Provide the (x, y) coordinate of the cell's center where the given text is located.  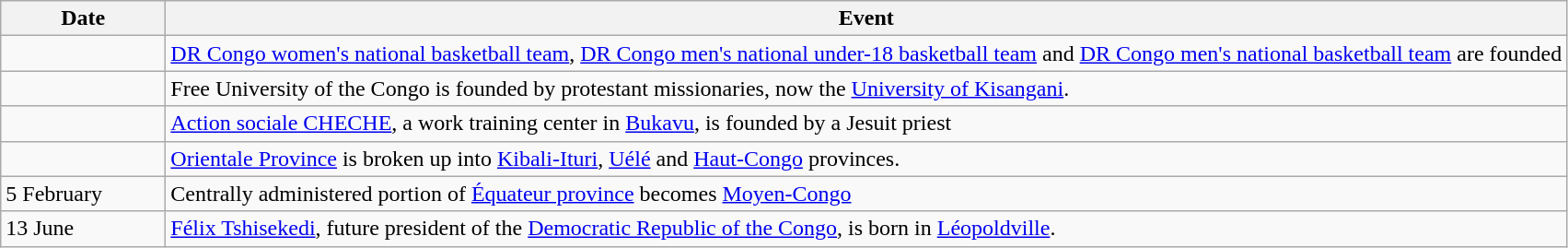
Félix Tshisekedi, future president of the Democratic Republic of the Congo, is born in Léopoldville. (866, 229)
13 June (83, 229)
Action sociale CHECHE, a work training center in Bukavu, is founded by a Jesuit priest (866, 124)
Centrally administered portion of Équateur province becomes Moyen-Congo (866, 194)
Date (83, 18)
Orientale Province is broken up into Kibali-Ituri, Uélé and Haut-Congo provinces. (866, 159)
DR Congo women's national basketball team, DR Congo men's national under-18 basketball team and DR Congo men's national basketball team are founded (866, 53)
Event (866, 18)
5 February (83, 194)
Free University of the Congo is founded by protestant missionaries, now the University of Kisangani. (866, 89)
